Capture the cell that displays the provided text and extract its (x, y) central coordinate. 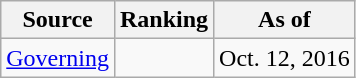
Ranking (164, 20)
As of (285, 20)
Source (58, 20)
Governing (58, 58)
Oct. 12, 2016 (285, 58)
